Capture the cell that displays the provided text and extract its [X, Y] central coordinate. 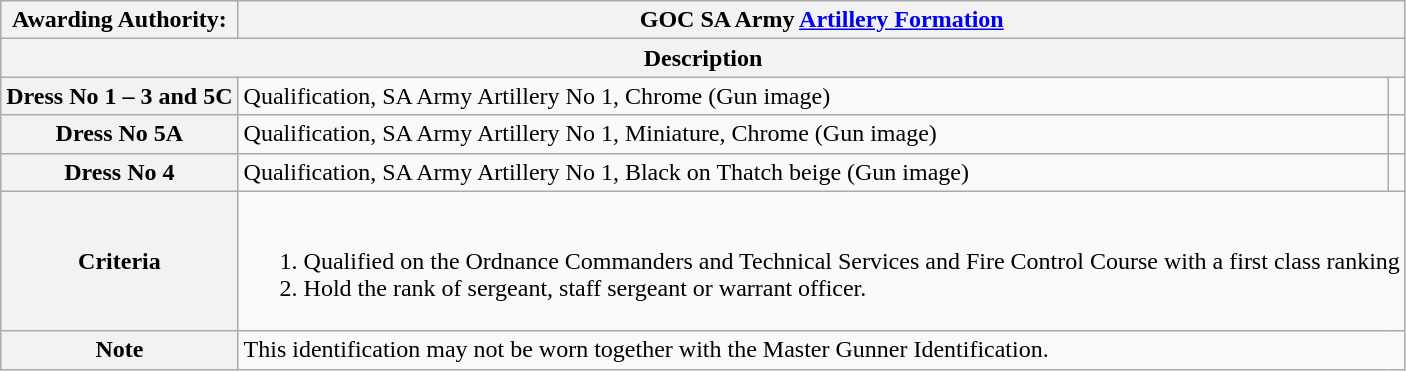
Dress No 5A [120, 134]
Criteria [120, 261]
Dress No 1 – 3 and 5C [120, 96]
GOC SA Army Artillery Formation [822, 20]
Note [120, 350]
Qualification, SA Army Artillery No 1, Black on Thatch beige (Gun image) [813, 172]
Dress No 4 [120, 172]
This identification may not be worn together with the Master Gunner Identification. [822, 350]
Awarding Authority: [120, 20]
Qualification, SA Army Artillery No 1, Miniature, Chrome (Gun image) [813, 134]
Qualification, SA Army Artillery No 1, Chrome (Gun image) [813, 96]
Description [704, 58]
